Locate the cell with the specified text and output its (X, Y) center coordinate. 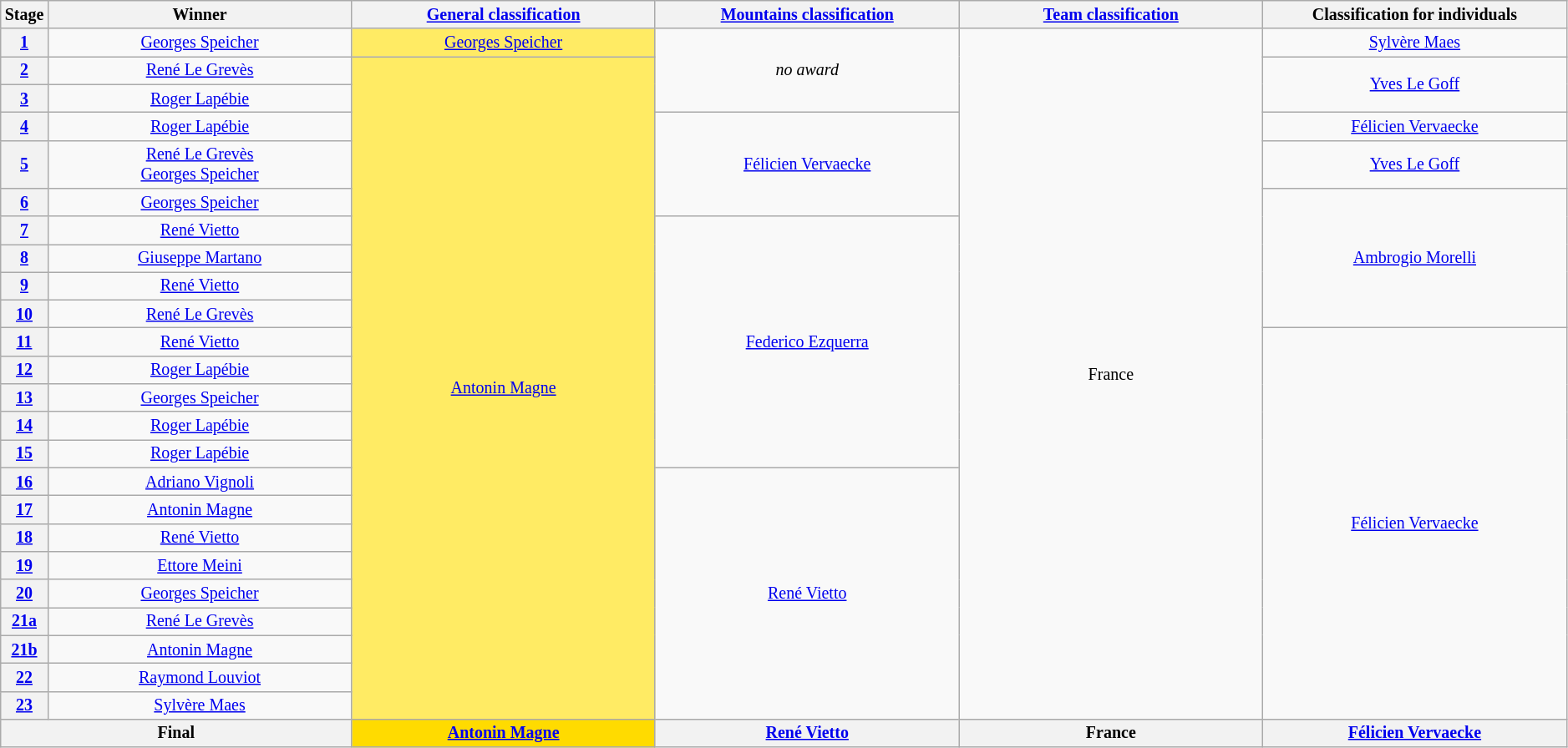
Mountains classification (807, 15)
General classification (504, 15)
no award (807, 71)
Adriano Vignoli (200, 483)
Stage (25, 15)
Giuseppe Martano (200, 259)
13 (25, 397)
Classification for individuals (1415, 15)
15 (25, 454)
18 (25, 538)
4 (25, 127)
Federico Ezquerra (807, 342)
Team classification (1111, 15)
21b (25, 649)
Raymond Louviot (200, 678)
Final (176, 733)
10 (25, 314)
21a (25, 621)
16 (25, 483)
Winner (200, 15)
7 (25, 230)
8 (25, 259)
René Le GrevèsGeorges Speicher (200, 164)
Ettore Meini (200, 566)
17 (25, 509)
14 (25, 426)
Ambrogio Morelli (1415, 259)
6 (25, 202)
23 (25, 705)
3 (25, 99)
1 (25, 43)
5 (25, 164)
11 (25, 342)
12 (25, 371)
19 (25, 566)
9 (25, 286)
2 (25, 70)
22 (25, 678)
20 (25, 593)
